Return [X, Y] of the center of cell containing provided text 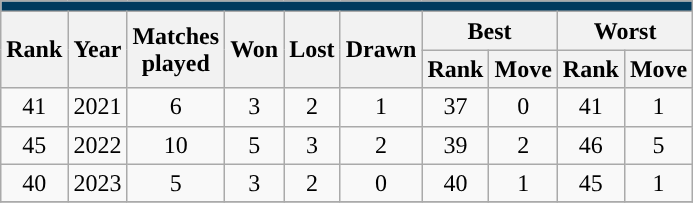
2021 [98, 107]
2023 [98, 183]
6 [176, 107]
Worst [624, 31]
Drawn [381, 50]
Best [490, 31]
Lost [312, 50]
10 [176, 145]
37 [456, 107]
46 [590, 145]
39 [456, 145]
Won [254, 50]
2022 [98, 145]
Matchesplayed [176, 50]
Year [98, 50]
